Determine the [X, Y] coordinate at the center of the cell enclosing the given text.  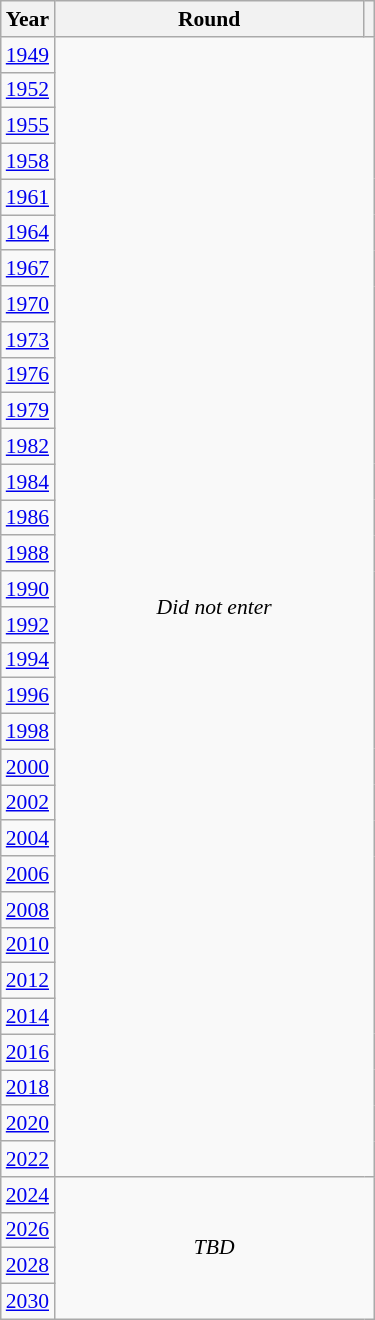
1949 [28, 55]
1988 [28, 554]
2028 [28, 1266]
1994 [28, 660]
Year [28, 19]
1967 [28, 269]
1955 [28, 126]
2006 [28, 874]
1970 [28, 304]
1986 [28, 518]
2024 [28, 1195]
Did not enter [214, 607]
1952 [28, 90]
1992 [28, 625]
1976 [28, 375]
2018 [28, 1088]
1998 [28, 732]
Round [209, 19]
2014 [28, 1017]
2030 [28, 1302]
1964 [28, 233]
1996 [28, 696]
1982 [28, 447]
2002 [28, 803]
1973 [28, 340]
1990 [28, 589]
2016 [28, 1052]
2000 [28, 767]
2020 [28, 1124]
TBD [214, 1248]
2008 [28, 910]
1958 [28, 162]
2026 [28, 1230]
2012 [28, 981]
1984 [28, 482]
1979 [28, 411]
2022 [28, 1159]
1961 [28, 197]
2010 [28, 945]
2004 [28, 839]
